Return the (x, y) coordinate for the center point of the cell that contains the specified text.  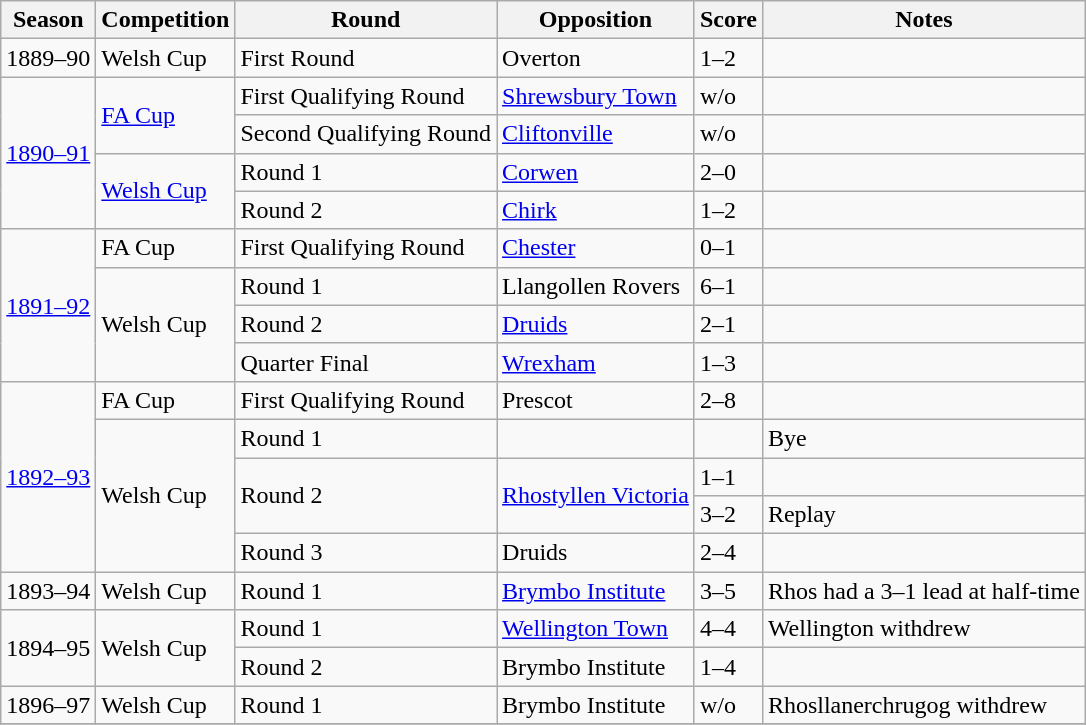
Rhos had a 3–1 lead at half-time (924, 591)
Chirk (596, 210)
1896–97 (48, 705)
Prescot (596, 400)
3–5 (728, 591)
Chester (596, 248)
Round 3 (366, 553)
4–4 (728, 629)
1893–94 (48, 591)
2–1 (728, 324)
Round (366, 20)
2–8 (728, 400)
Wellington withdrew (924, 629)
Rhostyllen Victoria (596, 496)
Quarter Final (366, 362)
2–4 (728, 553)
Rhosllanerchrugog withdrew (924, 705)
Wrexham (596, 362)
Wellington Town (596, 629)
Overton (596, 58)
Replay (924, 515)
Llangollen Rovers (596, 286)
1894–95 (48, 648)
Notes (924, 20)
First Round (366, 58)
Score (728, 20)
Second Qualifying Round (366, 134)
3–2 (728, 515)
0–1 (728, 248)
1–4 (728, 667)
Opposition (596, 20)
1–3 (728, 362)
1892–93 (48, 476)
2–0 (728, 172)
Competition (166, 20)
Cliftonville (596, 134)
1891–92 (48, 305)
Bye (924, 438)
6–1 (728, 286)
1–1 (728, 477)
1890–91 (48, 153)
Season (48, 20)
1889–90 (48, 58)
Shrewsbury Town (596, 96)
Corwen (596, 172)
